Output the [X, Y] coordinate of the center of the cell containing the given text.  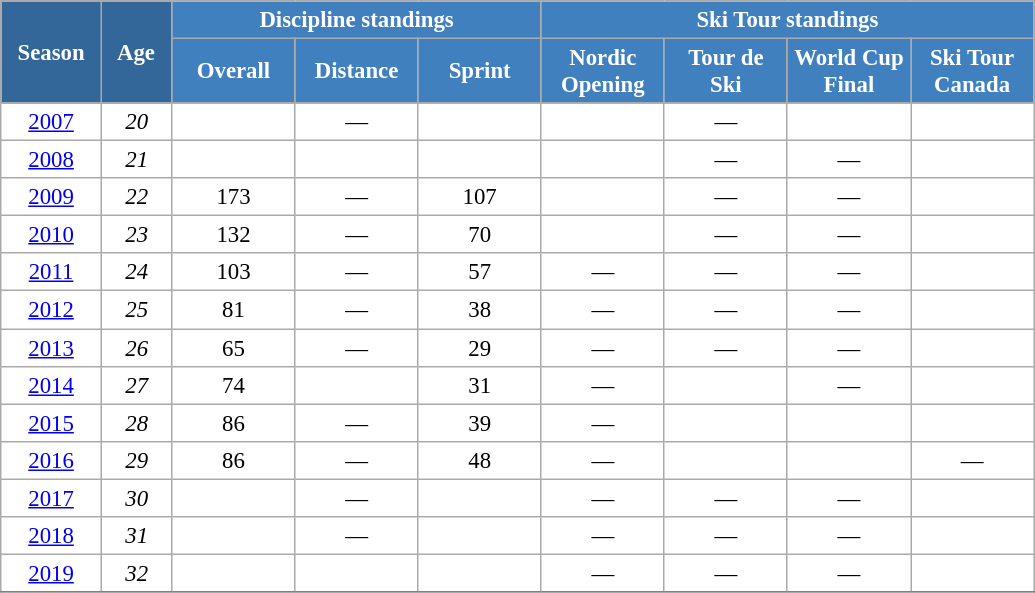
2014 [52, 385]
74 [234, 385]
Distance [356, 72]
39 [480, 423]
32 [136, 573]
70 [480, 235]
81 [234, 310]
2015 [52, 423]
2012 [52, 310]
Ski TourCanada [972, 72]
65 [234, 348]
2016 [52, 460]
2017 [52, 498]
2011 [52, 273]
28 [136, 423]
24 [136, 273]
38 [480, 310]
NordicOpening [602, 72]
30 [136, 498]
2010 [52, 235]
57 [480, 273]
Tour deSki [726, 72]
2018 [52, 536]
23 [136, 235]
Season [52, 52]
48 [480, 460]
2007 [52, 122]
2019 [52, 573]
20 [136, 122]
Ski Tour standings [787, 20]
26 [136, 348]
27 [136, 385]
Discipline standings [356, 20]
Sprint [480, 72]
2008 [52, 160]
22 [136, 197]
World CupFinal [848, 72]
107 [480, 197]
Overall [234, 72]
25 [136, 310]
132 [234, 235]
173 [234, 197]
2013 [52, 348]
Age [136, 52]
103 [234, 273]
21 [136, 160]
2009 [52, 197]
